For the text-containing cell, return its midpoint in [X, Y] coordinate format. 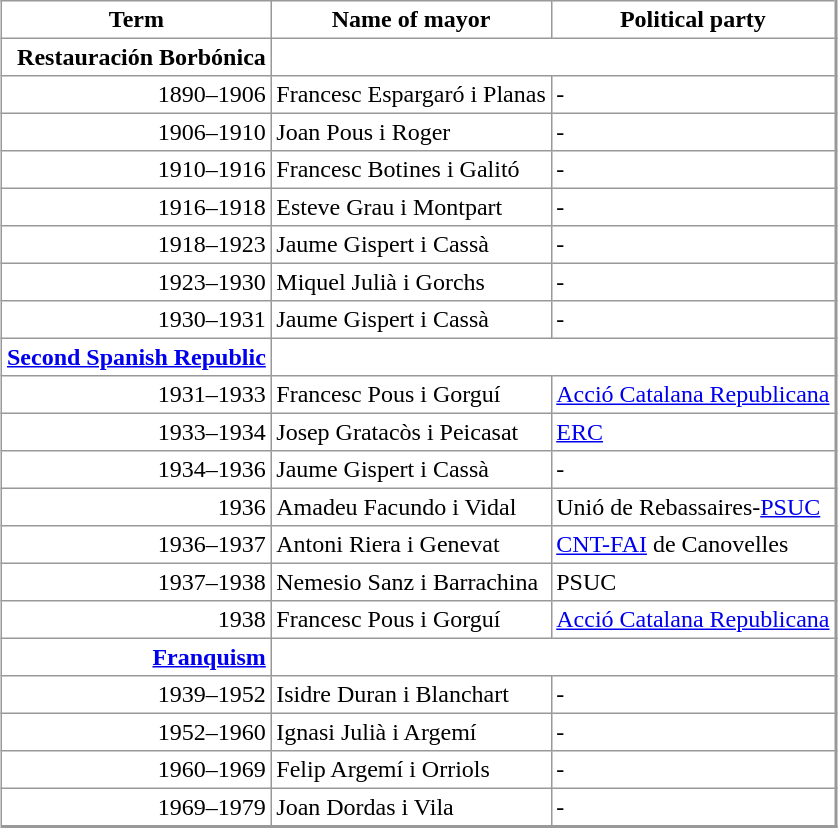
1939–1952 [136, 695]
Nemesio Sanz i Barrachina [411, 582]
Unió de Rebassaires-PSUC [693, 507]
1960–1969 [136, 770]
1890–1906 [136, 95]
CNT-FAI de Canovelles [693, 545]
1931–1933 [136, 395]
1952–1960 [136, 732]
Term [136, 20]
1930–1931 [136, 320]
1906–1910 [136, 132]
ERC [693, 432]
Ignasi Julià i Argemí [411, 732]
Second Spanish Republic [136, 357]
Josep Gratacòs i Peicasat [411, 432]
1969–1979 [136, 807]
1936 [136, 507]
Restauración Borbónica [136, 57]
PSUC [693, 582]
Isidre Duran i Blanchart [411, 695]
1934–1936 [136, 470]
Francesc Botines i Galitó [411, 170]
Joan Dordas i Vila [411, 807]
1910–1916 [136, 170]
Felip Argemí i Orriols [411, 770]
1923–1930 [136, 282]
1938 [136, 620]
Name of mayor [411, 20]
Political party [693, 20]
Antoni Riera i Genevat [411, 545]
1936–1937 [136, 545]
Francesc Espargaró i Planas [411, 95]
1918–1923 [136, 245]
Miquel Julià i Gorchs [411, 282]
Esteve Grau i Montpart [411, 207]
Joan Pous i Roger [411, 132]
1916–1918 [136, 207]
Amadeu Facundo i Vidal [411, 507]
Franquism [136, 657]
1933–1934 [136, 432]
1937–1938 [136, 582]
